Determine the (X, Y) coordinate at the center of the cell enclosing the given text.  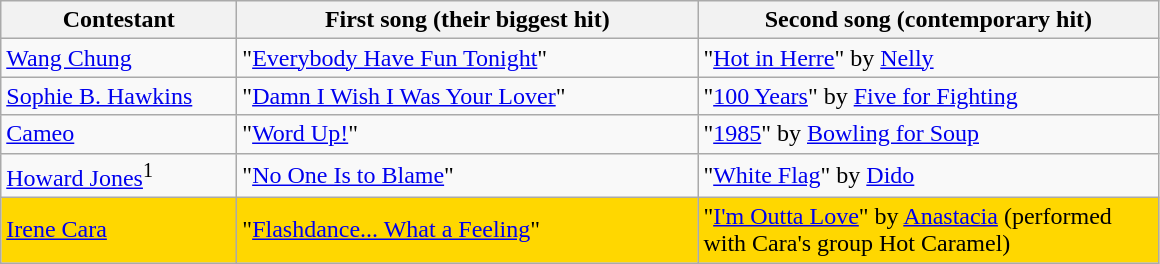
Irene Cara (119, 230)
Contestant (119, 20)
"No One Is to Blame" (468, 176)
"Word Up!" (468, 134)
"Damn I Wish I Was Your Lover" (468, 96)
Howard Jones1 (119, 176)
"Hot in Herre" by Nelly (928, 58)
Second song (contemporary hit) (928, 20)
"I'm Outta Love" by Anastacia (performed with Cara's group Hot Caramel) (928, 230)
"1985" by Bowling for Soup (928, 134)
"White Flag" by Dido (928, 176)
"100 Years" by Five for Fighting (928, 96)
"Flashdance... What a Feeling" (468, 230)
"Everybody Have Fun Tonight" (468, 58)
Cameo (119, 134)
First song (their biggest hit) (468, 20)
Sophie B. Hawkins (119, 96)
Wang Chung (119, 58)
